Output the (X, Y) coordinate of the center of the cell containing the given text.  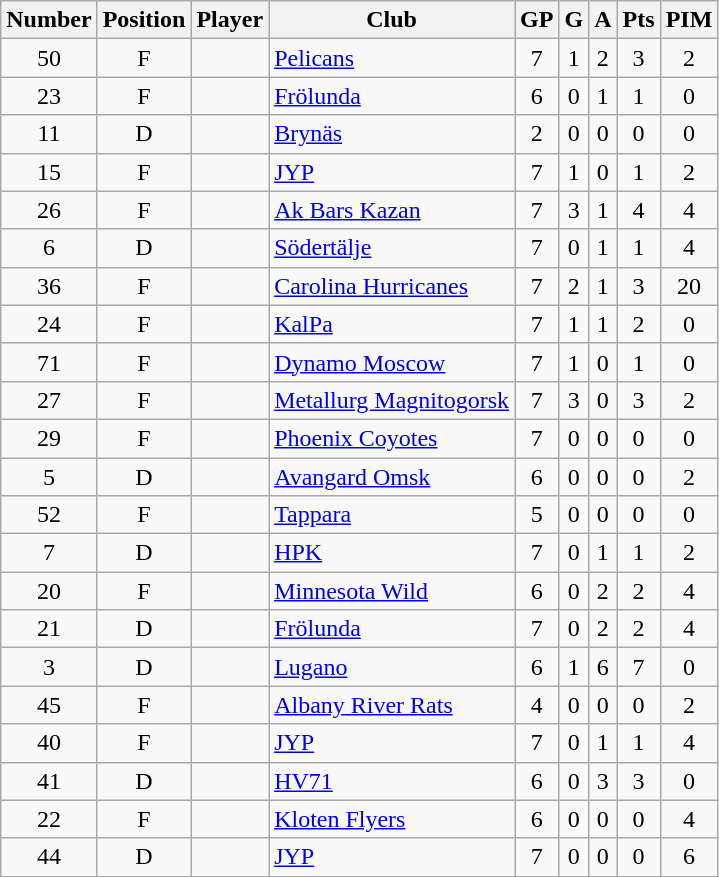
A (603, 20)
27 (49, 400)
15 (49, 172)
26 (49, 210)
Ak Bars Kazan (392, 210)
Club (392, 20)
Tappara (392, 515)
HV71 (392, 781)
Metallurg Magnitogorsk (392, 400)
22 (49, 819)
Pelicans (392, 58)
Avangard Omsk (392, 477)
45 (49, 705)
Minnesota Wild (392, 591)
24 (49, 324)
50 (49, 58)
Phoenix Coyotes (392, 438)
Brynäs (392, 134)
71 (49, 362)
40 (49, 743)
Kloten Flyers (392, 819)
GP (537, 20)
Number (49, 20)
21 (49, 629)
11 (49, 134)
Albany River Rats (392, 705)
44 (49, 857)
29 (49, 438)
Carolina Hurricanes (392, 286)
HPK (392, 553)
52 (49, 515)
36 (49, 286)
Pts (638, 20)
41 (49, 781)
Position (144, 20)
Dynamo Moscow (392, 362)
Södertälje (392, 248)
PIM (689, 20)
23 (49, 96)
KalPa (392, 324)
Player (230, 20)
G (574, 20)
Lugano (392, 667)
